Return the [x, y] coordinate for the center point of the cell that contains the specified text.  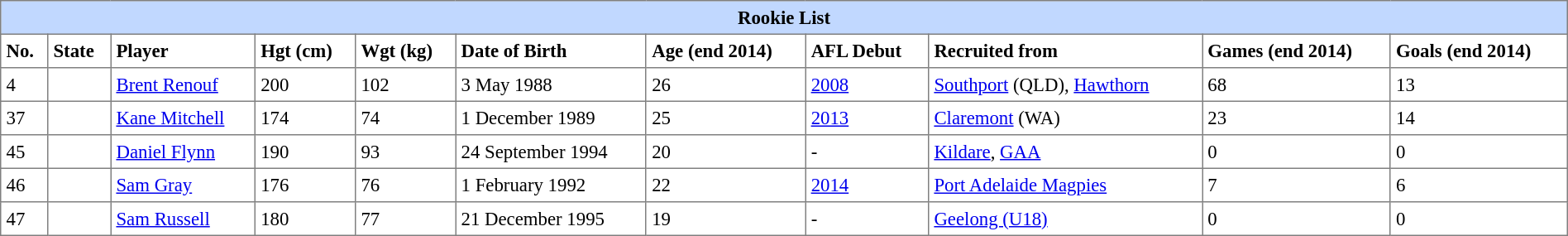
14 [1479, 118]
1 February 1992 [551, 185]
77 [405, 219]
No. [25, 51]
2008 [867, 84]
47 [25, 219]
Recruited from [1065, 51]
4 [25, 84]
200 [304, 84]
19 [725, 219]
3 May 1988 [551, 84]
Rookie List [784, 17]
13 [1479, 84]
176 [304, 185]
22 [725, 185]
Geelong (U18) [1065, 219]
State [79, 51]
Goals (end 2014) [1479, 51]
Games (end 2014) [1297, 51]
25 [725, 118]
74 [405, 118]
Brent Renouf [184, 84]
6 [1479, 185]
Wgt (kg) [405, 51]
20 [725, 152]
21 December 1995 [551, 219]
37 [25, 118]
AFL Debut [867, 51]
102 [405, 84]
Port Adelaide Magpies [1065, 185]
23 [1297, 118]
26 [725, 84]
Date of Birth [551, 51]
Sam Gray [184, 185]
Age (end 2014) [725, 51]
Daniel Flynn [184, 152]
Player [184, 51]
1 December 1989 [551, 118]
76 [405, 185]
174 [304, 118]
Claremont (WA) [1065, 118]
Kildare, GAA [1065, 152]
2013 [867, 118]
93 [405, 152]
190 [304, 152]
Sam Russell [184, 219]
46 [25, 185]
Southport (QLD), Hawthorn [1065, 84]
68 [1297, 84]
45 [25, 152]
Hgt (cm) [304, 51]
7 [1297, 185]
24 September 1994 [551, 152]
2014 [867, 185]
Kane Mitchell [184, 118]
180 [304, 219]
